Capture the cell that displays the provided text and extract its (X, Y) central coordinate. 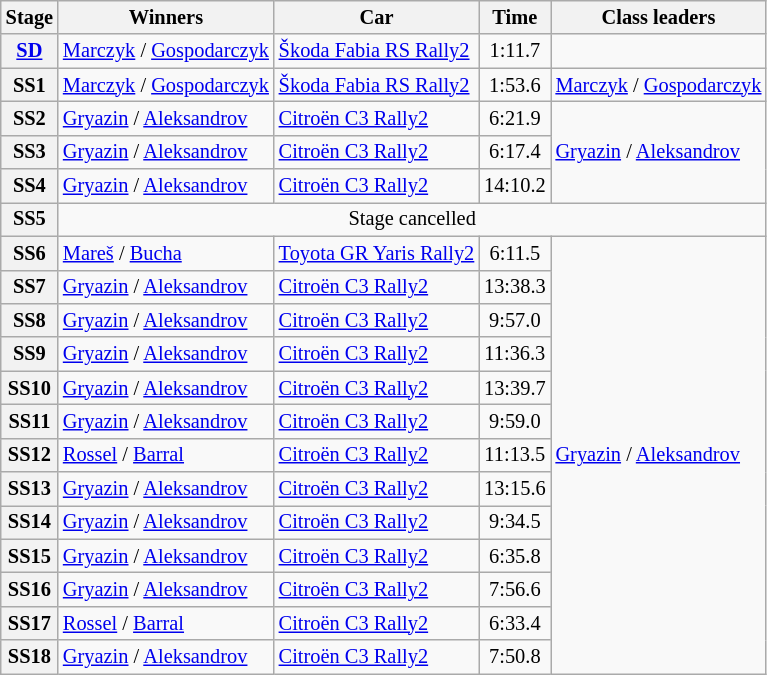
SS3 (30, 152)
SS7 (30, 287)
SS12 (30, 455)
SS13 (30, 489)
SS14 (30, 522)
SS5 (30, 219)
SS4 (30, 186)
SS18 (30, 657)
7:50.8 (514, 657)
14:10.2 (514, 186)
Stage (30, 17)
Toyota GR Yaris Rally2 (376, 253)
11:13.5 (514, 455)
SS1 (30, 85)
9:34.5 (514, 522)
SS8 (30, 320)
6:33.4 (514, 623)
1:53.6 (514, 85)
13:39.7 (514, 388)
Car (376, 17)
6:17.4 (514, 152)
SS15 (30, 556)
SS16 (30, 589)
SS2 (30, 118)
SS11 (30, 421)
Time (514, 17)
13:38.3 (514, 287)
6:21.9 (514, 118)
SS10 (30, 388)
7:56.6 (514, 589)
11:36.3 (514, 354)
6:11.5 (514, 253)
SS9 (30, 354)
9:57.0 (514, 320)
9:59.0 (514, 421)
Class leaders (659, 17)
SS6 (30, 253)
Winners (166, 17)
SS17 (30, 623)
Stage cancelled (412, 219)
13:15.6 (514, 489)
SD (30, 51)
6:35.8 (514, 556)
Mareš / Bucha (166, 253)
1:11.7 (514, 51)
